Return [x, y] of the center of cell containing provided text 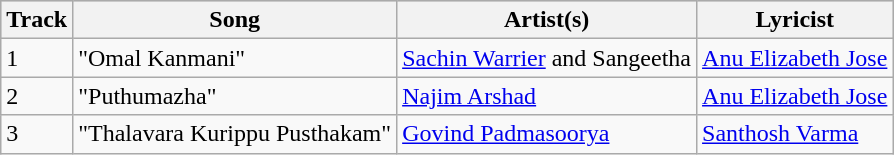
"Puthumazha" [235, 96]
Santhosh Varma [795, 134]
"Thalavara Kurippu Pusthakam" [235, 134]
Lyricist [795, 20]
Artist(s) [547, 20]
3 [37, 134]
"Omal Kanmani" [235, 58]
2 [37, 96]
Sachin Warrier and Sangeetha [547, 58]
Song [235, 20]
1 [37, 58]
Track [37, 20]
Najim Arshad [547, 96]
Govind Padmasoorya [547, 134]
